From the cell containing the given text, extract its center point as [X, Y] coordinate. 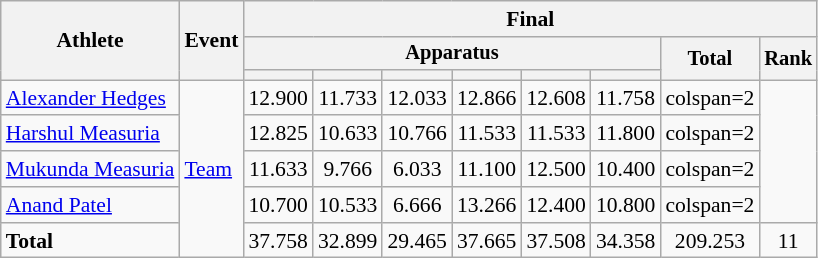
Harshul Measuria [90, 134]
11.733 [348, 98]
Athlete [90, 40]
10.533 [348, 205]
Mukunda Measuria [90, 169]
Final [530, 19]
12.500 [556, 169]
Rank [788, 58]
6.666 [416, 205]
10.633 [348, 134]
12.400 [556, 205]
9.766 [348, 169]
11.800 [626, 134]
Alexander Hedges [90, 98]
Event [211, 40]
Apparatus [452, 54]
13.266 [486, 205]
10.766 [416, 134]
12.900 [278, 98]
10.400 [626, 169]
6.033 [416, 169]
12.033 [416, 98]
11.633 [278, 169]
10.700 [278, 205]
Anand Patel [90, 205]
Team [211, 169]
Total [710, 58]
12.866 [486, 98]
11.758 [626, 98]
11.100 [486, 169]
12.825 [278, 134]
10.800 [626, 205]
12.608 [556, 98]
